For the text-containing cell, return its midpoint in (x, y) coordinate format. 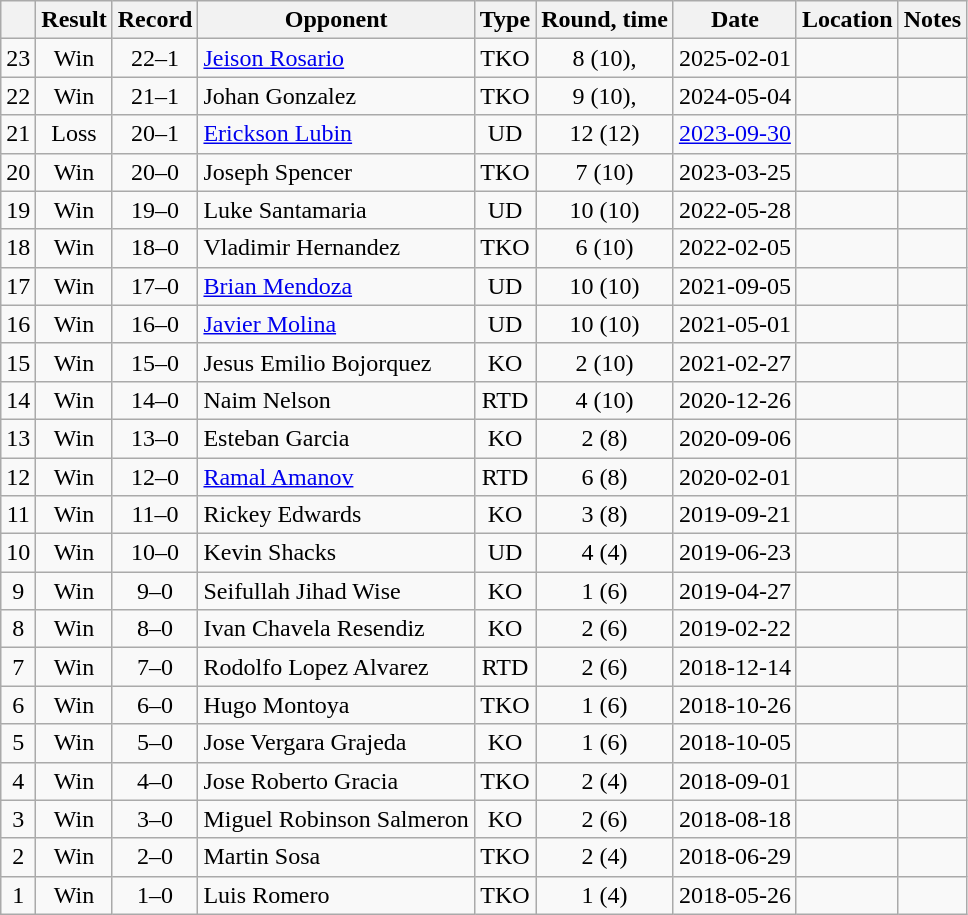
11 (18, 515)
Naim Nelson (336, 400)
Ivan Chavela Resendiz (336, 629)
14–0 (155, 400)
2018-08-18 (734, 819)
Martin Sosa (336, 857)
22 (18, 96)
23 (18, 58)
2022-02-05 (734, 248)
15–0 (155, 362)
6 (8) (605, 477)
Johan Gonzalez (336, 96)
4 (4) (605, 553)
Ramal Amanov (336, 477)
2018-10-05 (734, 743)
21 (18, 134)
2020-12-26 (734, 400)
10 (18, 553)
2 (10) (605, 362)
Record (155, 20)
2020-02-01 (734, 477)
12 (18, 477)
2024-05-04 (734, 96)
18 (18, 248)
2022-05-28 (734, 210)
4 (10) (605, 400)
Date (734, 20)
Esteban Garcia (336, 438)
7 (10) (605, 172)
13 (18, 438)
2018-09-01 (734, 781)
2021-09-05 (734, 286)
13–0 (155, 438)
2019-02-22 (734, 629)
5–0 (155, 743)
Loss (74, 134)
17 (18, 286)
8 (18, 629)
16–0 (155, 324)
21–1 (155, 96)
2018-06-29 (734, 857)
Result (74, 20)
Notes (932, 20)
2019-04-27 (734, 591)
20–1 (155, 134)
Jose Roberto Gracia (336, 781)
15 (18, 362)
Jose Vergara Grajeda (336, 743)
2019-09-21 (734, 515)
20 (18, 172)
7–0 (155, 667)
14 (18, 400)
19–0 (155, 210)
2–0 (155, 857)
19 (18, 210)
Type (504, 20)
11–0 (155, 515)
Javier Molina (336, 324)
4–0 (155, 781)
Location (847, 20)
2 (8) (605, 438)
2 (18, 857)
Kevin Shacks (336, 553)
2023-03-25 (734, 172)
Luke Santamaria (336, 210)
8 (10), (605, 58)
6–0 (155, 705)
Jeison Rosario (336, 58)
12 (12) (605, 134)
3 (18, 819)
Hugo Montoya (336, 705)
6 (18, 705)
7 (18, 667)
2020-09-06 (734, 438)
9 (18, 591)
17–0 (155, 286)
Jesus Emilio Bojorquez (336, 362)
16 (18, 324)
2018-10-26 (734, 705)
Rickey Edwards (336, 515)
22–1 (155, 58)
Joseph Spencer (336, 172)
2023-09-30 (734, 134)
Vladimir Hernandez (336, 248)
2021-05-01 (734, 324)
6 (10) (605, 248)
10–0 (155, 553)
5 (18, 743)
2025-02-01 (734, 58)
2021-02-27 (734, 362)
18–0 (155, 248)
1 (4) (605, 895)
8–0 (155, 629)
3 (8) (605, 515)
1–0 (155, 895)
2018-12-14 (734, 667)
20–0 (155, 172)
9–0 (155, 591)
9 (10), (605, 96)
4 (18, 781)
2018-05-26 (734, 895)
Brian Mendoza (336, 286)
Seifullah Jihad Wise (336, 591)
1 (18, 895)
Rodolfo Lopez Alvarez (336, 667)
12–0 (155, 477)
Luis Romero (336, 895)
3–0 (155, 819)
Round, time (605, 20)
Erickson Lubin (336, 134)
2019-06-23 (734, 553)
Opponent (336, 20)
Miguel Robinson Salmeron (336, 819)
